Identify which cell holds the provided text, then report its [X, Y] central coordinate. 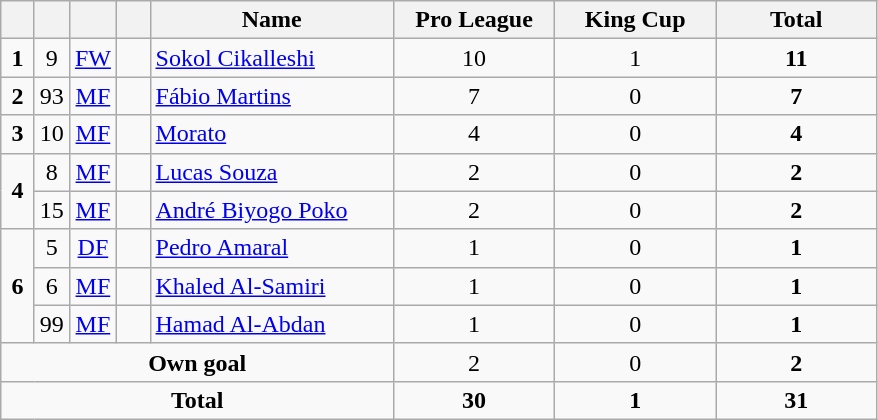
Lucas Souza [272, 172]
9 [52, 58]
5 [52, 248]
Name [272, 20]
15 [52, 210]
Pedro Amaral [272, 248]
FW [92, 58]
99 [52, 324]
30 [474, 400]
DF [92, 248]
93 [52, 96]
Own goal [198, 362]
8 [52, 172]
3 [18, 134]
11 [796, 58]
Pro League [474, 20]
Khaled Al-Samiri [272, 286]
Sokol Cikalleshi [272, 58]
André Biyogo Poko [272, 210]
King Cup [636, 20]
31 [796, 400]
Hamad Al-Abdan [272, 324]
Morato [272, 134]
Fábio Martins [272, 96]
